From the cell containing the given text, extract its center point as [x, y] coordinate. 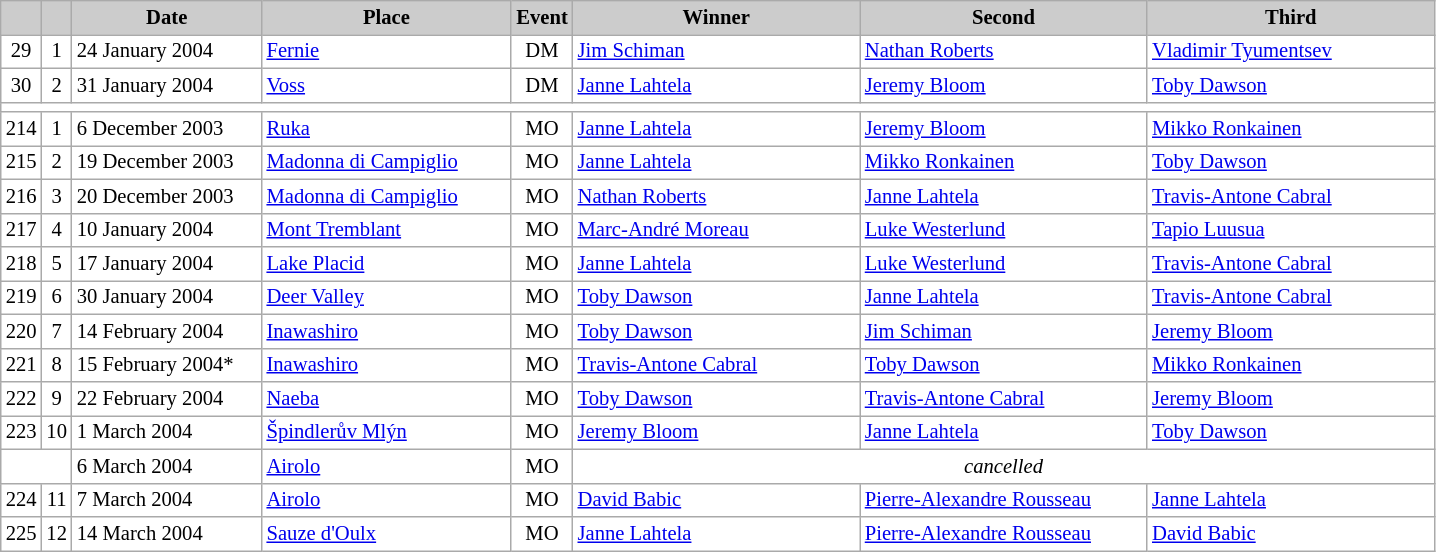
Sauze d'Oulx [387, 533]
217 [22, 230]
20 December 2003 [167, 196]
29 [22, 51]
Date [167, 17]
cancelled [1004, 466]
220 [22, 331]
6 [56, 297]
216 [22, 196]
6 March 2004 [167, 466]
8 [56, 365]
5 [56, 263]
6 December 2003 [167, 129]
10 [56, 432]
Voss [387, 85]
224 [22, 500]
3 [56, 196]
215 [22, 162]
Marc-André Moreau [716, 230]
11 [56, 500]
14 February 2004 [167, 331]
10 January 2004 [167, 230]
1 March 2004 [167, 432]
7 [56, 331]
Ruka [387, 129]
9 [56, 399]
Event [542, 17]
19 December 2003 [167, 162]
30 January 2004 [167, 297]
Second [1004, 17]
22 February 2004 [167, 399]
7 March 2004 [167, 500]
Špindlerův Mlýn [387, 432]
214 [22, 129]
4 [56, 230]
218 [22, 263]
24 January 2004 [167, 51]
219 [22, 297]
30 [22, 85]
17 January 2004 [167, 263]
Place [387, 17]
223 [22, 432]
222 [22, 399]
Lake Placid [387, 263]
Winner [716, 17]
15 February 2004* [167, 365]
Vladimir Tyumentsev [1290, 51]
225 [22, 533]
Tapio Luusua [1290, 230]
221 [22, 365]
Mont Tremblant [387, 230]
Naeba [387, 399]
Fernie [387, 51]
12 [56, 533]
31 January 2004 [167, 85]
Deer Valley [387, 297]
14 March 2004 [167, 533]
Third [1290, 17]
